For the text-containing cell, return its midpoint in (X, Y) coordinate format. 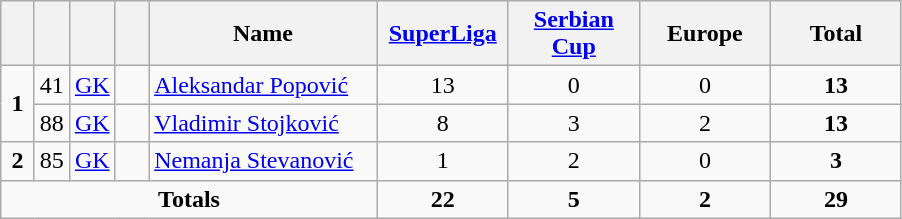
Nemanja Stevanović (264, 161)
SuperLiga (442, 34)
Vladimir Stojković (264, 123)
29 (836, 199)
Aleksandar Popović (264, 85)
41 (52, 85)
Serbian Cup (574, 34)
85 (52, 161)
88 (52, 123)
22 (442, 199)
5 (574, 199)
Totals (189, 199)
Name (264, 34)
Europe (704, 34)
8 (442, 123)
Total (836, 34)
